Scan for the cell matching the given text and deliver its [x, y] coordinate at center. 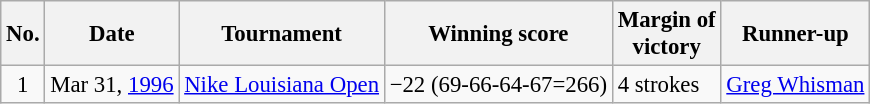
Winning score [498, 34]
4 strokes [666, 85]
Tournament [282, 34]
Date [112, 34]
1 [23, 85]
Greg Whisman [796, 85]
Nike Louisiana Open [282, 85]
No. [23, 34]
Mar 31, 1996 [112, 85]
Runner-up [796, 34]
Margin ofvictory [666, 34]
−22 (69-66-64-67=266) [498, 85]
